Provide the (x, y) coordinate of the cell's center where the given text is located.  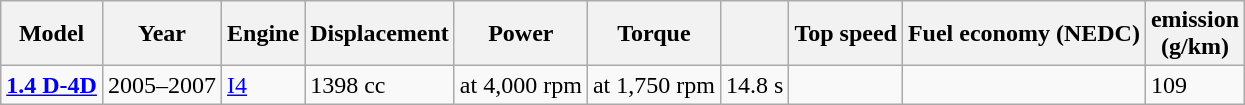
1398 cc (380, 85)
I4 (264, 85)
Power (520, 34)
Torque (654, 34)
at 4,000 rpm (520, 85)
Top speed (846, 34)
Engine (264, 34)
Model (52, 34)
109 (1194, 85)
Year (162, 34)
at 1,750 rpm (654, 85)
1.4 D-4D (52, 85)
emission(g/km) (1194, 34)
14.8 s (754, 85)
2005–2007 (162, 85)
Displacement (380, 34)
Fuel economy (NEDC) (1024, 34)
